Output the [x, y] coordinate of the center of the cell containing the given text.  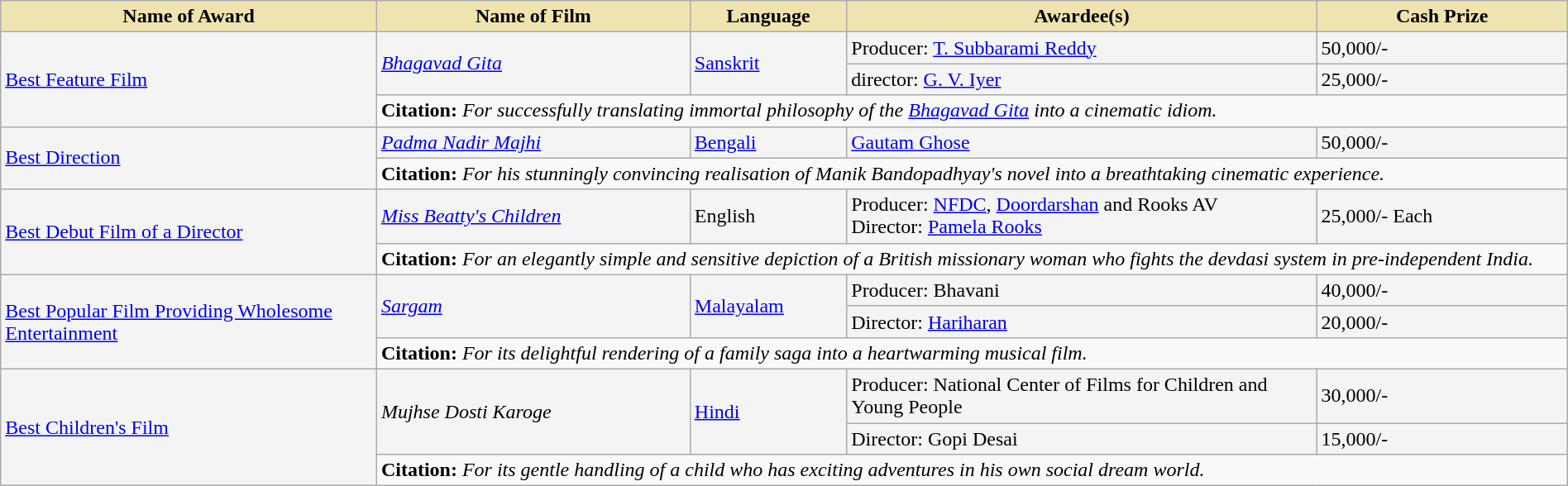
Director: Gopi Desai [1082, 439]
Citation: For its delightful rendering of a family saga into a heartwarming musical film. [972, 353]
Name of Award [189, 17]
Mujhse Dosti Karoge [533, 412]
Hindi [767, 412]
Best Children's Film [189, 426]
Director: Hariharan [1082, 322]
Padma Nadir Majhi [533, 142]
Gautam Ghose [1082, 142]
Best Debut Film of a Director [189, 231]
Producer: T. Subbarami Reddy [1082, 48]
director: G. V. Iyer [1082, 79]
Language [767, 17]
Sargam [533, 306]
Malayalam [767, 306]
Producer: Bhavani [1082, 290]
Sanskrit [767, 64]
Awardee(s) [1082, 17]
Miss Beatty's Children [533, 217]
Citation: For his stunningly convincing realisation of Manik Bandopadhyay's novel into a breathtaking cinematic experience. [972, 174]
Bengali [767, 142]
30,000/- [1442, 395]
25,000/- Each [1442, 217]
Producer: NFDC, Doordarshan and Rooks AVDirector: Pamela Rooks [1082, 217]
15,000/- [1442, 439]
English [767, 217]
Citation: For an elegantly simple and sensitive depiction of a British missionary woman who fights the devdasi system in pre-independent India. [972, 259]
25,000/- [1442, 79]
Citation: For its gentle handling of a child who has exciting adventures in his own social dream world. [972, 470]
40,000/- [1442, 290]
Cash Prize [1442, 17]
Best Direction [189, 158]
Bhagavad Gita [533, 64]
Best Popular Film Providing Wholesome Entertainment [189, 322]
20,000/- [1442, 322]
Best Feature Film [189, 79]
Name of Film [533, 17]
Producer: National Center of Films for Children and Young People [1082, 395]
Citation: For successfully translating immortal philosophy of the Bhagavad Gita into a cinematic idiom. [972, 111]
